For the text-containing cell, return its midpoint in (x, y) coordinate format. 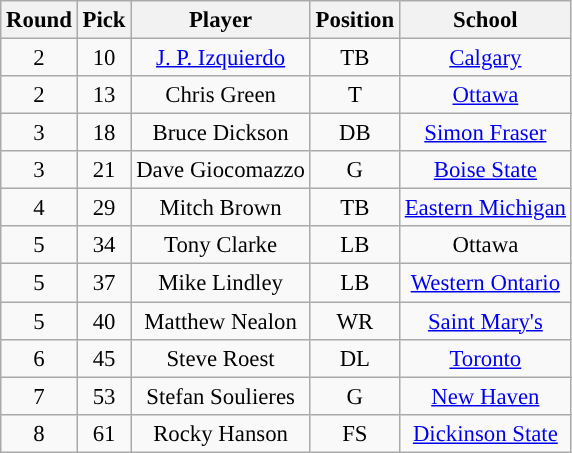
61 (104, 433)
DL (354, 358)
Mike Lindley (220, 283)
Bruce Dickson (220, 133)
J. P. Izquierdo (220, 58)
Mitch Brown (220, 208)
T (354, 95)
Stefan Soulieres (220, 396)
21 (104, 170)
Rocky Hanson (220, 433)
Matthew Nealon (220, 321)
Dickinson State (485, 433)
53 (104, 396)
Chris Green (220, 95)
Saint Mary's (485, 321)
8 (39, 433)
45 (104, 358)
FS (354, 433)
Position (354, 20)
Steve Roest (220, 358)
Player (220, 20)
New Haven (485, 396)
Dave Giocomazzo (220, 170)
18 (104, 133)
10 (104, 58)
34 (104, 245)
WR (354, 321)
Round (39, 20)
Toronto (485, 358)
Tony Clarke (220, 245)
40 (104, 321)
DB (354, 133)
Boise State (485, 170)
6 (39, 358)
7 (39, 396)
Calgary (485, 58)
4 (39, 208)
Simon Fraser (485, 133)
Eastern Michigan (485, 208)
Western Ontario (485, 283)
Pick (104, 20)
37 (104, 283)
29 (104, 208)
13 (104, 95)
School (485, 20)
